Provide the (x, y) coordinate of the cell's center where the given text is located.  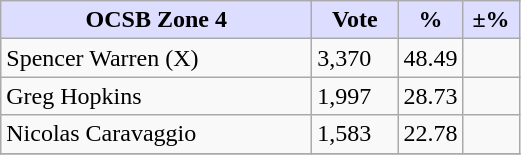
Greg Hopkins (156, 96)
28.73 (430, 96)
OCSB Zone 4 (156, 20)
22.78 (430, 134)
Nicolas Caravaggio (156, 134)
±% (491, 20)
1,583 (355, 134)
48.49 (430, 58)
3,370 (355, 58)
Spencer Warren (X) (156, 58)
Vote (355, 20)
1,997 (355, 96)
% (430, 20)
